Scan for the cell matching the given text and deliver its [x, y] coordinate at center. 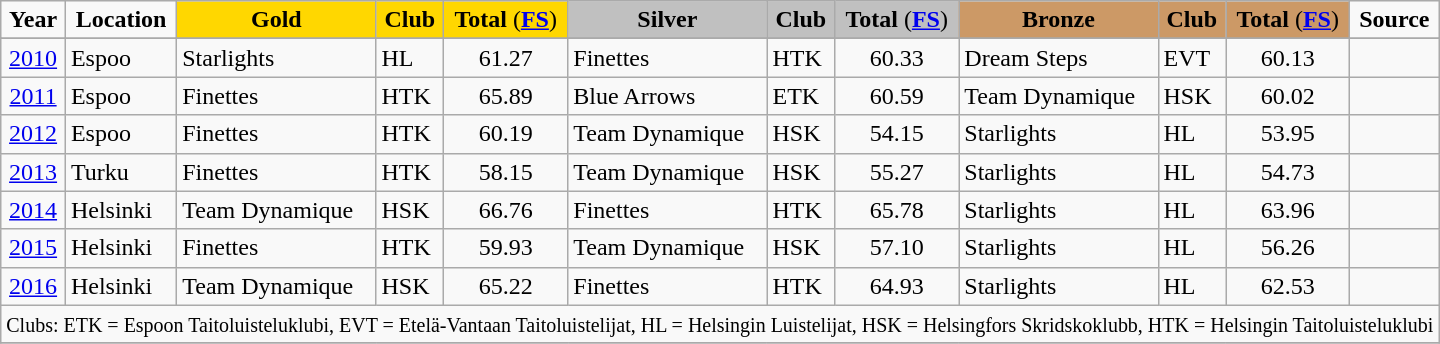
53.95 [1288, 134]
2015 [34, 248]
Dream Steps [1058, 58]
65.78 [897, 210]
60.33 [897, 58]
54.15 [897, 134]
ETK [801, 96]
60.02 [1288, 96]
64.93 [897, 286]
58.15 [506, 172]
2014 [34, 210]
Turku [120, 172]
65.22 [506, 286]
61.27 [506, 58]
Silver [668, 20]
57.10 [897, 248]
2016 [34, 286]
Blue Arrows [668, 96]
56.26 [1288, 248]
65.89 [506, 96]
60.59 [897, 96]
66.76 [506, 210]
63.96 [1288, 210]
Year [34, 20]
Location [120, 20]
2010 [34, 58]
EVT [1192, 58]
2012 [34, 134]
62.53 [1288, 286]
Source [1394, 20]
54.73 [1288, 172]
59.93 [506, 248]
Bronze [1058, 20]
60.13 [1288, 58]
60.19 [506, 134]
55.27 [897, 172]
2013 [34, 172]
Gold [276, 20]
2011 [34, 96]
